Provide the [X, Y] coordinate of the cell's center where the given text is located.  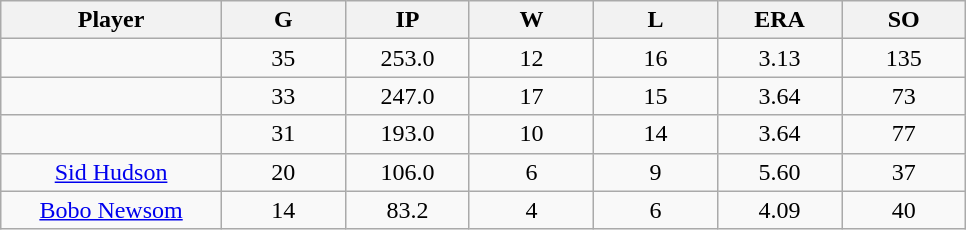
4 [531, 210]
16 [656, 58]
5.60 [780, 172]
35 [283, 58]
17 [531, 96]
12 [531, 58]
73 [904, 96]
77 [904, 134]
IP [407, 20]
SO [904, 20]
135 [904, 58]
83.2 [407, 210]
31 [283, 134]
Bobo Newsom [112, 210]
ERA [780, 20]
253.0 [407, 58]
20 [283, 172]
Player [112, 20]
W [531, 20]
Sid Hudson [112, 172]
247.0 [407, 96]
33 [283, 96]
G [283, 20]
193.0 [407, 134]
40 [904, 210]
4.09 [780, 210]
9 [656, 172]
15 [656, 96]
106.0 [407, 172]
L [656, 20]
3.13 [780, 58]
37 [904, 172]
10 [531, 134]
